From the cell containing the given text, extract its center point as [X, Y] coordinate. 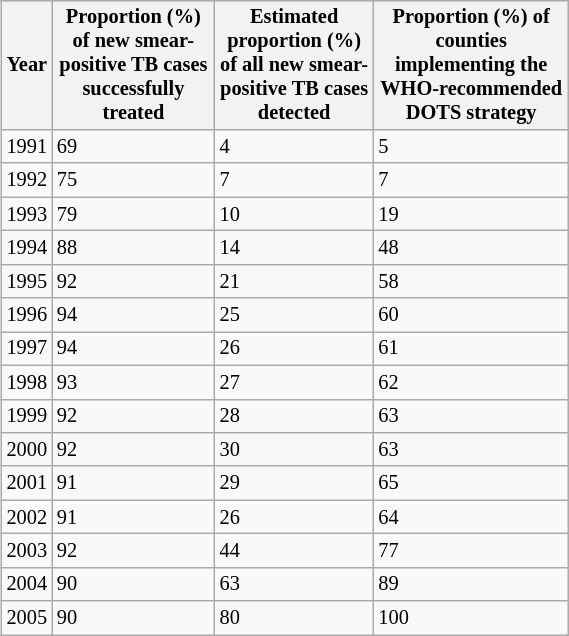
89 [470, 584]
27 [294, 382]
Proportion (%) of counties implementing the WHO-recommended DOTS strategy [470, 65]
93 [134, 382]
62 [470, 382]
19 [470, 214]
21 [294, 281]
77 [470, 551]
14 [294, 248]
75 [134, 180]
2005 [27, 618]
44 [294, 551]
69 [134, 147]
29 [294, 483]
Year [27, 65]
2002 [27, 517]
48 [470, 248]
58 [470, 281]
1999 [27, 416]
10 [294, 214]
80 [294, 618]
2000 [27, 450]
2004 [27, 584]
30 [294, 450]
1992 [27, 180]
1993 [27, 214]
1991 [27, 147]
1994 [27, 248]
Proportion (%) of new smear-positive TB cases successfully treated [134, 65]
2001 [27, 483]
5 [470, 147]
64 [470, 517]
25 [294, 315]
79 [134, 214]
61 [470, 349]
Estimated proportion (%) of all new smear-positive TB cases detected [294, 65]
1995 [27, 281]
28 [294, 416]
100 [470, 618]
88 [134, 248]
4 [294, 147]
2003 [27, 551]
1998 [27, 382]
1997 [27, 349]
1996 [27, 315]
65 [470, 483]
60 [470, 315]
